Determine the (x, y) coordinate at the center of the cell enclosing the given text.  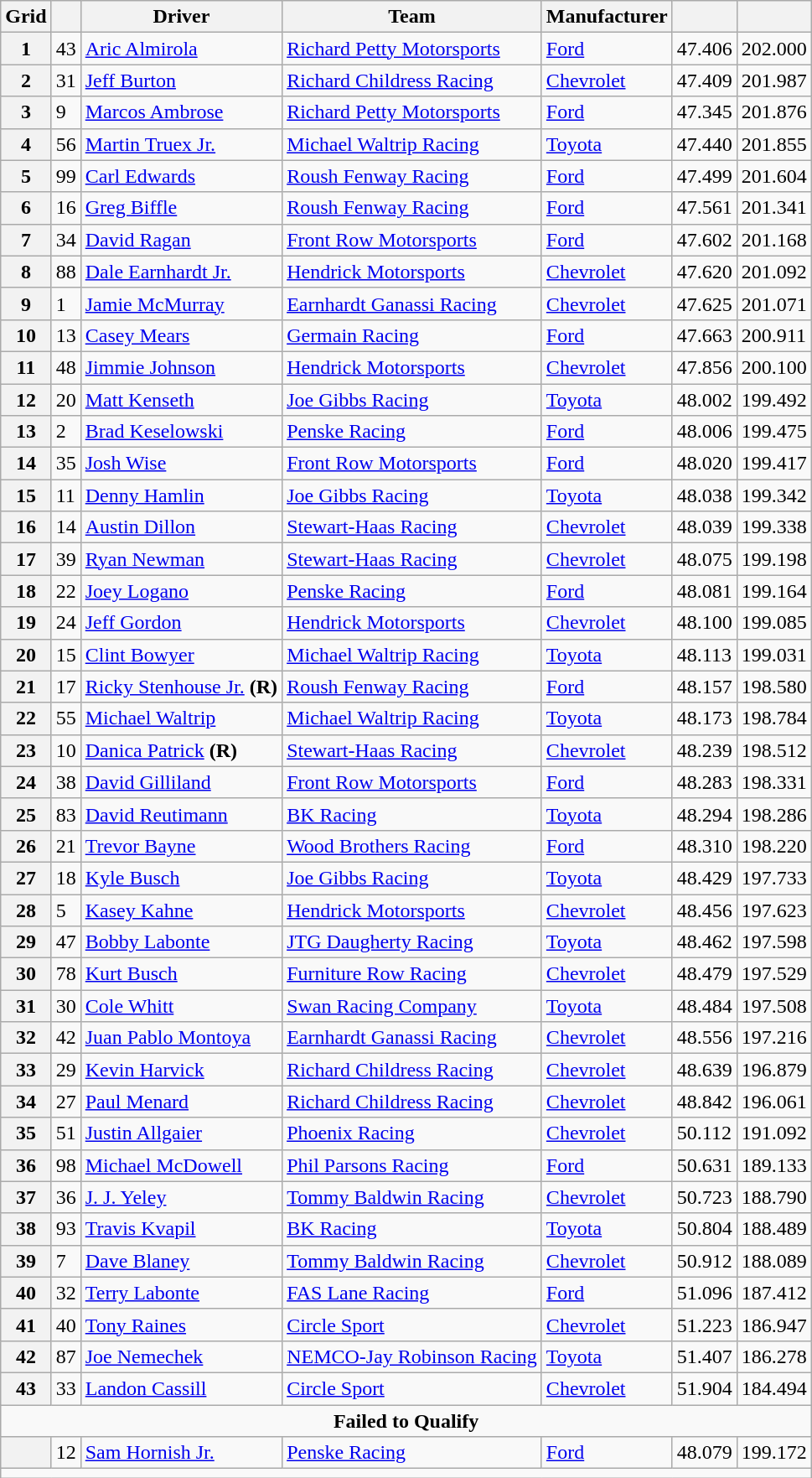
Ryan Newman (181, 559)
199.031 (774, 655)
Failed to Qualify (406, 1421)
Josh Wise (181, 464)
201.071 (774, 303)
Phoenix Racing (412, 1133)
51 (65, 1133)
Kasey Kahne (181, 910)
Michael Waltrip (181, 718)
187.412 (774, 1293)
47.856 (704, 367)
47.440 (704, 144)
Aric Almirola (181, 49)
28 (26, 910)
48.079 (704, 1453)
197.598 (774, 942)
191.092 (774, 1133)
184.494 (774, 1388)
David Reutimann (181, 814)
199.198 (774, 559)
48 (65, 367)
88 (65, 272)
188.790 (774, 1197)
198.580 (774, 687)
Terry Labonte (181, 1293)
201.604 (774, 176)
Matt Kenseth (181, 400)
48.002 (704, 400)
48.006 (704, 432)
48.639 (704, 1070)
201.341 (774, 208)
48.020 (704, 464)
47.409 (704, 80)
Ricky Stenhouse Jr. (R) (181, 687)
6 (26, 208)
186.278 (774, 1356)
Clint Bowyer (181, 655)
198.512 (774, 750)
201.855 (774, 144)
197.508 (774, 1006)
188.489 (774, 1229)
189.133 (774, 1165)
99 (65, 176)
25 (26, 814)
Furniture Row Racing (412, 974)
Marcos Ambrose (181, 112)
197.733 (774, 878)
NEMCO-Jay Robinson Racing (412, 1356)
87 (65, 1356)
Germain Racing (412, 335)
48.456 (704, 910)
199.342 (774, 495)
56 (65, 144)
48.075 (704, 559)
50.631 (704, 1165)
47.561 (704, 208)
41 (26, 1325)
26 (26, 846)
201.092 (774, 272)
197.529 (774, 974)
199.172 (774, 1453)
Kurt Busch (181, 974)
50.912 (704, 1261)
Danica Patrick (R) (181, 750)
Landon Cassill (181, 1388)
Juan Pablo Montoya (181, 1038)
Brad Keselowski (181, 432)
Driver (181, 17)
47.345 (704, 112)
Manufacturer (607, 17)
47.499 (704, 176)
48.113 (704, 655)
198.286 (774, 814)
Carl Edwards (181, 176)
98 (65, 1165)
196.061 (774, 1102)
4 (26, 144)
Bobby Labonte (181, 942)
Austin Dillon (181, 527)
Trevor Bayne (181, 846)
Swan Racing Company (412, 1006)
48.283 (704, 782)
Joe Nemechek (181, 1356)
201.168 (774, 240)
78 (65, 974)
199.338 (774, 527)
47.406 (704, 49)
48.081 (704, 591)
FAS Lane Racing (412, 1293)
199.164 (774, 591)
55 (65, 718)
Kyle Busch (181, 878)
202.000 (774, 49)
51.223 (704, 1325)
Kevin Harvick (181, 1070)
93 (65, 1229)
200.100 (774, 367)
Phil Parsons Racing (412, 1165)
198.220 (774, 846)
JTG Daugherty Racing (412, 942)
Martin Truex Jr. (181, 144)
50.112 (704, 1133)
Justin Allgaier (181, 1133)
48.173 (704, 718)
83 (65, 814)
47.663 (704, 335)
Tony Raines (181, 1325)
Wood Brothers Racing (412, 846)
51.407 (704, 1356)
47.602 (704, 240)
47.625 (704, 303)
23 (26, 750)
Michael McDowell (181, 1165)
48.039 (704, 527)
48.462 (704, 942)
David Ragan (181, 240)
197.623 (774, 910)
Sam Hornish Jr. (181, 1453)
David Gilliland (181, 782)
Jeff Burton (181, 80)
Dave Blaney (181, 1261)
188.089 (774, 1261)
50.723 (704, 1197)
48.484 (704, 1006)
47 (65, 942)
48.429 (704, 878)
48.157 (704, 687)
48.479 (704, 974)
Paul Menard (181, 1102)
8 (26, 272)
Casey Mears (181, 335)
50.804 (704, 1229)
37 (26, 1197)
199.417 (774, 464)
Jimmie Johnson (181, 367)
Grid (26, 17)
199.085 (774, 623)
48.239 (704, 750)
186.947 (774, 1325)
198.331 (774, 782)
48.310 (704, 846)
Jamie McMurray (181, 303)
19 (26, 623)
J. J. Yeley (181, 1197)
201.987 (774, 80)
Cole Whitt (181, 1006)
Jeff Gordon (181, 623)
3 (26, 112)
48.556 (704, 1038)
201.876 (774, 112)
Dale Earnhardt Jr. (181, 272)
Joey Logano (181, 591)
197.216 (774, 1038)
Travis Kvapil (181, 1229)
Team (412, 17)
48.294 (704, 814)
Denny Hamlin (181, 495)
199.475 (774, 432)
47.620 (704, 272)
51.096 (704, 1293)
198.784 (774, 718)
48.038 (704, 495)
Greg Biffle (181, 208)
48.842 (704, 1102)
196.879 (774, 1070)
200.911 (774, 335)
199.492 (774, 400)
48.100 (704, 623)
51.904 (704, 1388)
